Capture the cell that displays the provided text and extract its [X, Y] central coordinate. 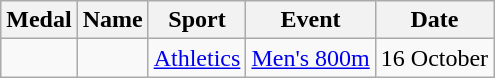
Sport [197, 20]
Athletics [197, 58]
16 October [434, 58]
Event [310, 20]
Men's 800m [310, 58]
Name [112, 20]
Date [434, 20]
Medal [39, 20]
